Scan for the cell matching the given text and deliver its [x, y] coordinate at center. 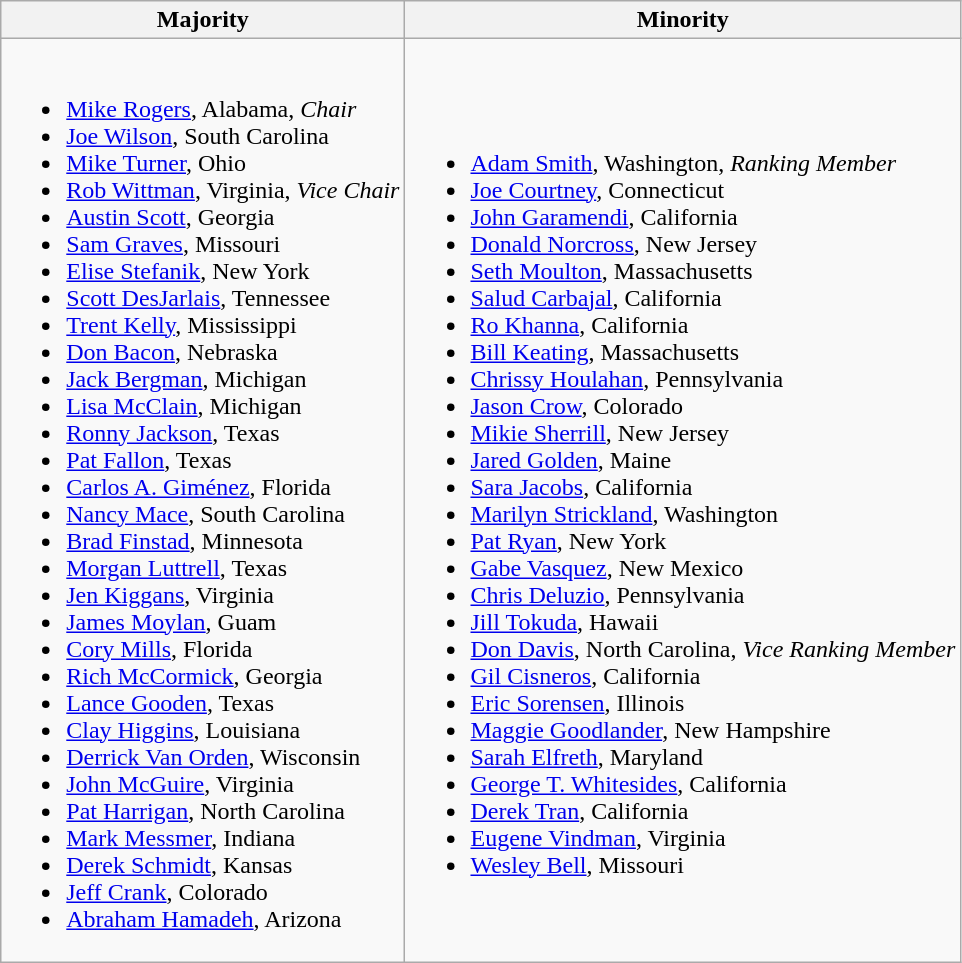
Minority [683, 20]
Majority [203, 20]
